Provide the [x, y] coordinate of the cell's center where the given text is located.  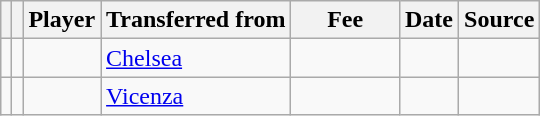
Player [62, 20]
Transferred from [196, 20]
Fee [346, 20]
Vicenza [196, 96]
Chelsea [196, 58]
Source [500, 20]
Date [428, 20]
